Search for the cell housing the specified text and yield its [X, Y] center coordinate. 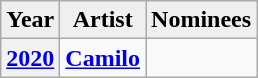
Artist [103, 20]
Camilo [103, 58]
Year [30, 20]
2020 [30, 58]
Nominees [202, 20]
